Locate the cell with the specified text and output its (x, y) center coordinate. 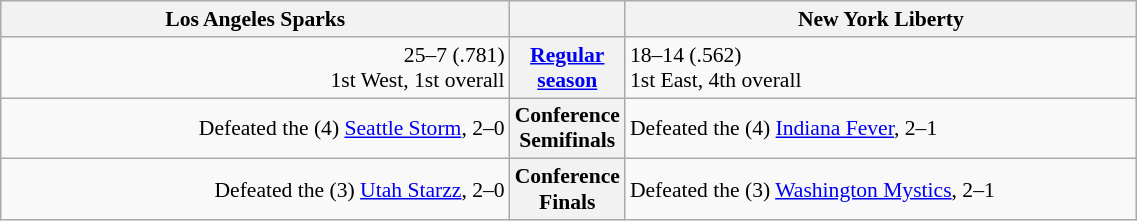
25–7 (.781)1st West, 1st overall (256, 68)
Defeated the (4) Seattle Storm, 2–0 (256, 128)
Defeated the (3) Utah Starzz, 2–0 (256, 190)
Conference Finals (568, 190)
Conference Semifinals (568, 128)
Defeated the (4) Indiana Fever, 2–1 (881, 128)
New York Liberty (881, 19)
18–14 (.562)1st East, 4th overall (881, 68)
Defeated the (3) Washington Mystics, 2–1 (881, 190)
Los Angeles Sparks (256, 19)
Regular season (568, 68)
